Pinpoint the cell where the given text exists, returning its (x, y) midpoint coordinate. 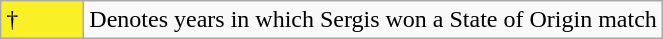
Denotes years in which Sergis won a State of Origin match (374, 20)
† (42, 20)
